Search for the cell housing the specified text and yield its [x, y] center coordinate. 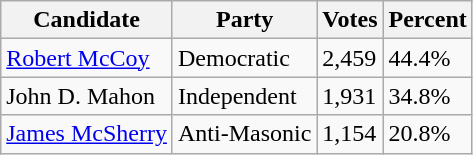
Candidate [87, 20]
Percent [428, 20]
Democratic [244, 58]
Anti-Masonic [244, 134]
44.4% [428, 58]
2,459 [350, 58]
Votes [350, 20]
20.8% [428, 134]
Party [244, 20]
1,931 [350, 96]
1,154 [350, 134]
34.8% [428, 96]
Robert McCoy [87, 58]
John D. Mahon [87, 96]
Independent [244, 96]
James McSherry [87, 134]
